Extract the (x, y) coordinate from the center of the cell holding the provided text.  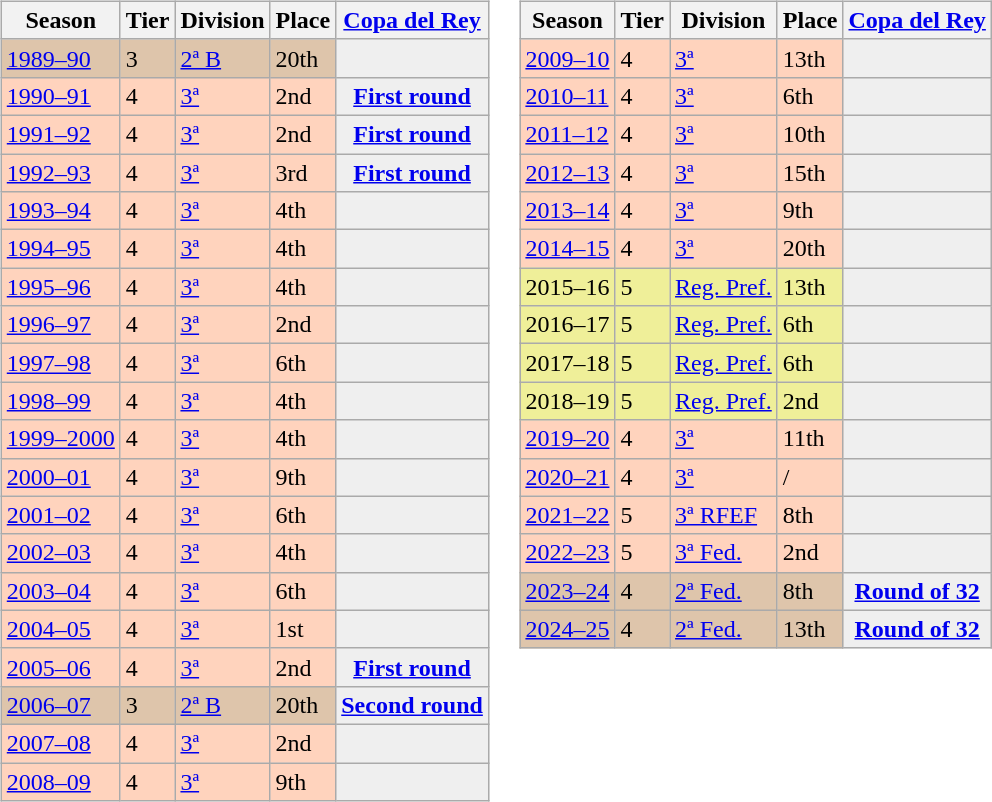
2003–04 (60, 591)
1991–92 (60, 134)
2001–02 (60, 515)
2002–03 (60, 553)
1999–2000 (60, 439)
1992–93 (60, 173)
2020–21 (568, 477)
11th (810, 439)
2006–07 (60, 705)
1990–91 (60, 96)
2022–23 (568, 553)
1989–90 (60, 58)
2015–16 (568, 287)
2005–06 (60, 667)
1995–96 (60, 287)
2004–05 (60, 629)
2023–24 (568, 591)
2011–12 (568, 134)
1997–98 (60, 363)
1996–97 (60, 325)
2014–15 (568, 249)
10th (810, 134)
3rd (303, 173)
3ª RFEF (724, 515)
2012–13 (568, 173)
1993–94 (60, 211)
2010–11 (568, 96)
2000–01 (60, 477)
2013–14 (568, 211)
1994–95 (60, 249)
2019–20 (568, 439)
3ª Fed. (724, 553)
2018–19 (568, 401)
15th (810, 173)
2008–09 (60, 781)
2021–22 (568, 515)
1st (303, 629)
1998–99 (60, 401)
/ (810, 477)
2017–18 (568, 363)
2016–17 (568, 325)
2009–10 (568, 58)
2024–25 (568, 629)
Second round (412, 705)
2007–08 (60, 743)
